Output the [x, y] coordinate of the center of the cell containing the given text.  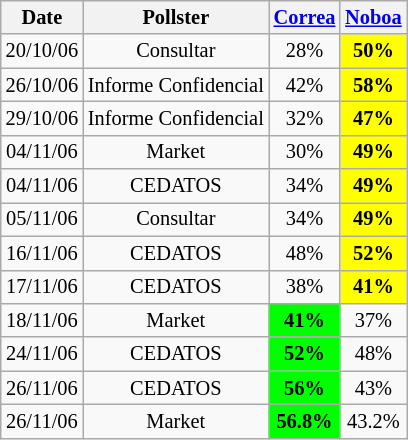
56.8% [305, 421]
58% [373, 85]
38% [305, 287]
30% [305, 152]
24/11/06 [42, 354]
Correa [305, 17]
Date [42, 17]
26/10/06 [42, 85]
47% [373, 118]
17/11/06 [42, 287]
28% [305, 51]
42% [305, 85]
Pollster [176, 17]
37% [373, 320]
20/10/06 [42, 51]
43% [373, 388]
16/11/06 [42, 253]
18/11/06 [42, 320]
50% [373, 51]
43.2% [373, 421]
05/11/06 [42, 219]
29/10/06 [42, 118]
Noboa [373, 17]
56% [305, 388]
32% [305, 118]
